Extract the (X, Y) coordinate from the center of the cell holding the provided text.  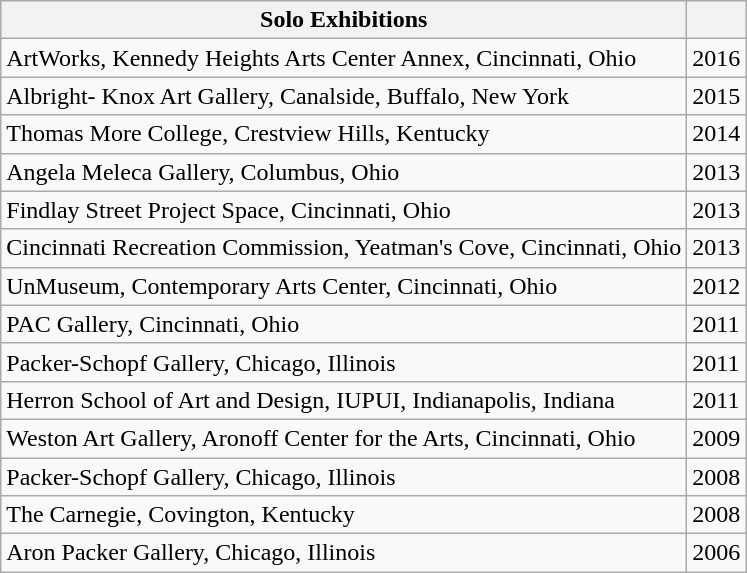
UnMuseum, Contemporary Arts Center, Cincinnati, Ohio (344, 286)
2014 (716, 134)
2016 (716, 58)
Cincinnati Recreation Commission, Yeatman's Cove, Cincinnati, Ohio (344, 248)
2009 (716, 438)
2012 (716, 286)
Solo Exhibitions (344, 20)
PAC Gallery, Cincinnati, Ohio (344, 324)
2015 (716, 96)
ArtWorks, Kennedy Heights Arts Center Annex, Cincinnati, Ohio (344, 58)
Aron Packer Gallery, Chicago, Illinois (344, 553)
Albright- Knox Art Gallery, Canalside, Buffalo, New York (344, 96)
Thomas More College, Crestview Hills, Kentucky (344, 134)
Angela Meleca Gallery, Columbus, Ohio (344, 172)
2006 (716, 553)
Herron School of Art and Design, IUPUI, Indianapolis, Indiana (344, 400)
The Carnegie, Covington, Kentucky (344, 515)
Weston Art Gallery, Aronoff Center for the Arts, Cincinnati, Ohio (344, 438)
Findlay Street Project Space, Cincinnati, Ohio (344, 210)
